Return (X, Y) of the center of cell containing provided text 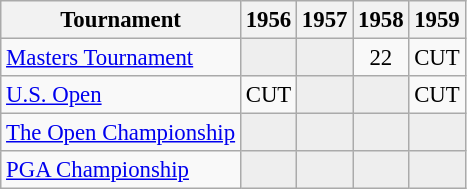
1957 (325, 20)
Masters Tournament (121, 58)
1959 (437, 20)
The Open Championship (121, 133)
Tournament (121, 20)
1958 (381, 20)
U.S. Open (121, 95)
1956 (268, 20)
22 (381, 58)
PGA Championship (121, 170)
